Detect which cell encompasses the target text, then output its [x, y] center coordinate. 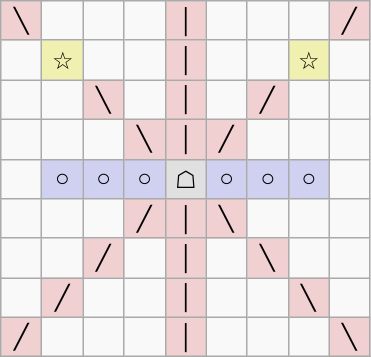
☖ [186, 179]
